From the cell containing the given text, extract its center point as [x, y] coordinate. 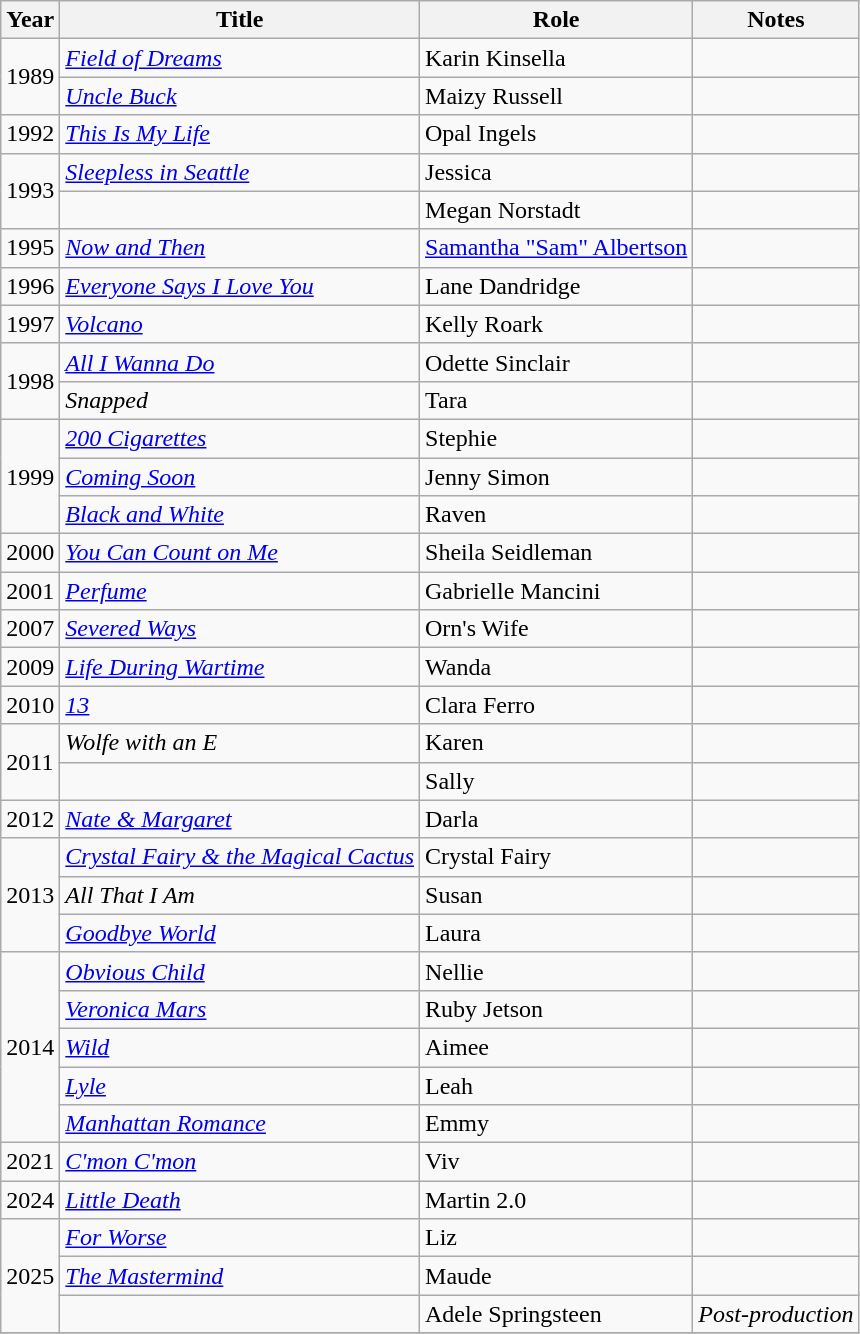
Tara [556, 400]
Crystal Fairy & the Magical Cactus [240, 857]
Ruby Jetson [556, 1009]
2014 [30, 1047]
2024 [30, 1200]
Laura [556, 933]
Raven [556, 515]
1997 [30, 324]
Orn's Wife [556, 629]
Notes [776, 20]
All I Wanna Do [240, 362]
1998 [30, 381]
Opal Ingels [556, 134]
Darla [556, 819]
Aimee [556, 1047]
2010 [30, 705]
Field of Dreams [240, 58]
Coming Soon [240, 477]
Jessica [556, 172]
Wolfe with an E [240, 743]
Odette Sinclair [556, 362]
Stephie [556, 438]
Everyone Says I Love You [240, 286]
You Can Count on Me [240, 553]
Liz [556, 1238]
2009 [30, 667]
1995 [30, 248]
2013 [30, 895]
Life During Wartime [240, 667]
2000 [30, 553]
Nate & Margaret [240, 819]
2012 [30, 819]
Severed Ways [240, 629]
Sheila Seidleman [556, 553]
13 [240, 705]
Veronica Mars [240, 1009]
Role [556, 20]
Kelly Roark [556, 324]
1999 [30, 476]
Jenny Simon [556, 477]
This Is My Life [240, 134]
Wild [240, 1047]
Adele Springsteen [556, 1314]
Lane Dandridge [556, 286]
The Mastermind [240, 1276]
1993 [30, 191]
Little Death [240, 1200]
Susan [556, 895]
Martin 2.0 [556, 1200]
Snapped [240, 400]
Sally [556, 781]
Title [240, 20]
Lyle [240, 1085]
Sleepless in Seattle [240, 172]
For Worse [240, 1238]
Uncle Buck [240, 96]
Samantha "Sam" Albertson [556, 248]
Maizy Russell [556, 96]
Obvious Child [240, 971]
Black and White [240, 515]
Volcano [240, 324]
Viv [556, 1162]
Year [30, 20]
1996 [30, 286]
Karin Kinsella [556, 58]
Karen [556, 743]
Maude [556, 1276]
Post-production [776, 1314]
C'mon C'mon [240, 1162]
Crystal Fairy [556, 857]
2025 [30, 1276]
Wanda [556, 667]
Nellie [556, 971]
200 Cigarettes [240, 438]
Clara Ferro [556, 705]
1989 [30, 77]
2001 [30, 591]
1992 [30, 134]
All That I Am [240, 895]
Leah [556, 1085]
2011 [30, 762]
Now and Then [240, 248]
2021 [30, 1162]
Goodbye World [240, 933]
Manhattan Romance [240, 1124]
Gabrielle Mancini [556, 591]
2007 [30, 629]
Emmy [556, 1124]
Megan Norstadt [556, 210]
Perfume [240, 591]
